Return (x, y) of the center of cell containing provided text 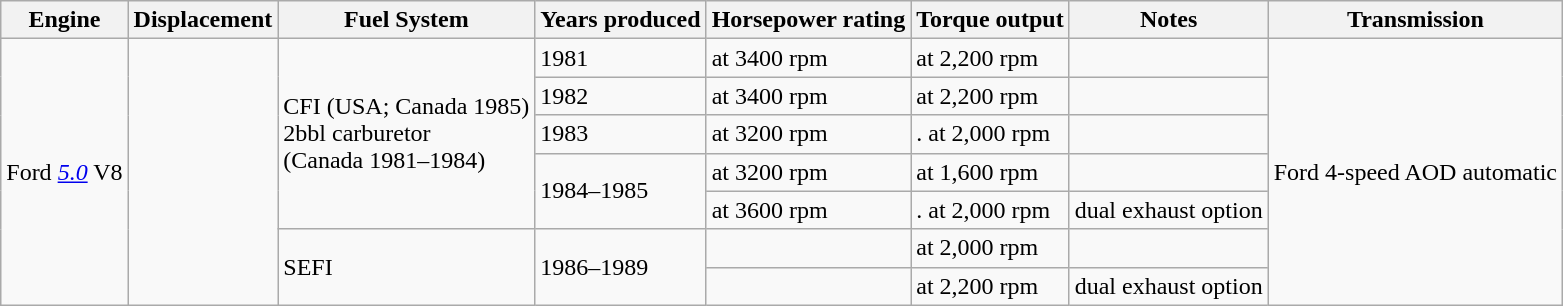
SEFI (406, 267)
Displacement (203, 20)
1982 (620, 96)
at 3600 rpm (808, 210)
Notes (1168, 20)
Torque output (990, 20)
Transmission (1415, 20)
Years produced (620, 20)
Horsepower rating (808, 20)
Ford 4-speed AOD automatic (1415, 172)
at 1,600 rpm (990, 172)
1986–1989 (620, 267)
Ford 5.0 V8 (64, 172)
at 2,000 rpm (990, 248)
1983 (620, 134)
1984–1985 (620, 191)
Engine (64, 20)
1981 (620, 58)
Fuel System (406, 20)
CFI (USA; Canada 1985)2bbl carburetor(Canada 1981–1984) (406, 134)
